Find where the given text appears and provide that cell's center as (X, Y) coordinate. 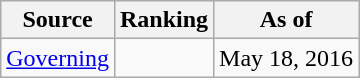
As of (286, 20)
Ranking (164, 20)
Governing (58, 58)
May 18, 2016 (286, 58)
Source (58, 20)
